Determine the [x, y] coordinate at the center of the cell enclosing the given text.  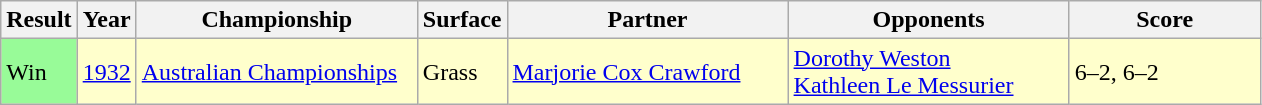
Win [39, 72]
Dorothy Weston Kathleen Le Messurier [928, 72]
6–2, 6–2 [1164, 72]
Year [106, 20]
Grass [462, 72]
Championship [276, 20]
Opponents [928, 20]
Partner [648, 20]
Score [1164, 20]
Marjorie Cox Crawford [648, 72]
Surface [462, 20]
Australian Championships [276, 72]
Result [39, 20]
1932 [106, 72]
